Return (X, Y) of the center of cell containing provided text 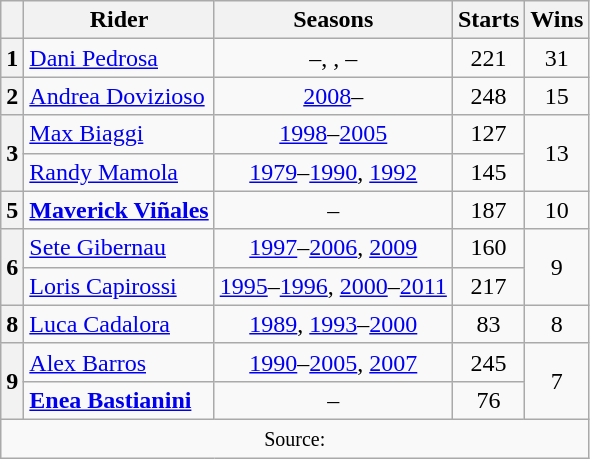
127 (488, 134)
1998–2005 (333, 134)
76 (488, 400)
10 (557, 210)
Loris Capirossi (119, 286)
1 (12, 58)
5 (12, 210)
2008– (333, 96)
7 (557, 381)
187 (488, 210)
Enea Bastianini (119, 400)
13 (557, 153)
Andrea Dovizioso (119, 96)
6 (12, 267)
–, , – (333, 58)
83 (488, 324)
1990–2005, 2007 (333, 362)
Randy Mamola (119, 172)
Luca Cadalora (119, 324)
Dani Pedrosa (119, 58)
Maverick Viñales (119, 210)
1997–2006, 2009 (333, 248)
217 (488, 286)
Rider (119, 20)
15 (557, 96)
Source: (295, 438)
31 (557, 58)
Sete Gibernau (119, 248)
221 (488, 58)
Max Biaggi (119, 134)
245 (488, 362)
145 (488, 172)
Starts (488, 20)
Alex Barros (119, 362)
Seasons (333, 20)
160 (488, 248)
Wins (557, 20)
248 (488, 96)
2 (12, 96)
3 (12, 153)
1989, 1993–2000 (333, 324)
1995–1996, 2000–2011 (333, 286)
1979–1990, 1992 (333, 172)
